Search for the cell housing the specified text and yield its [X, Y] center coordinate. 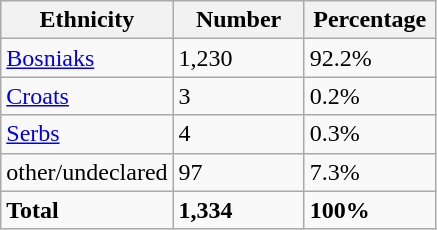
1,230 [238, 58]
97 [238, 172]
3 [238, 96]
Serbs [87, 134]
92.2% [370, 58]
0.2% [370, 96]
other/undeclared [87, 172]
4 [238, 134]
Number [238, 20]
1,334 [238, 210]
Percentage [370, 20]
Croats [87, 96]
7.3% [370, 172]
Bosniaks [87, 58]
Total [87, 210]
Ethnicity [87, 20]
100% [370, 210]
0.3% [370, 134]
